Scan for the cell matching the given text and deliver its (X, Y) coordinate at center. 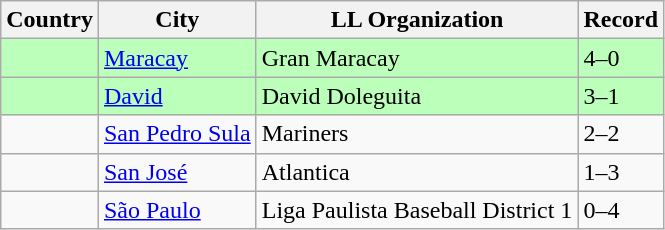
1–3 (621, 172)
0–4 (621, 210)
David (177, 96)
Gran Maracay (417, 58)
4–0 (621, 58)
3–1 (621, 96)
San Pedro Sula (177, 134)
Atlantica (417, 172)
Liga Paulista Baseball District 1 (417, 210)
São Paulo (177, 210)
San José (177, 172)
Maracay (177, 58)
LL Organization (417, 20)
Country (50, 20)
2–2 (621, 134)
David Doleguita (417, 96)
City (177, 20)
Mariners (417, 134)
Record (621, 20)
